Locate the cell with the specified text and output its [x, y] center coordinate. 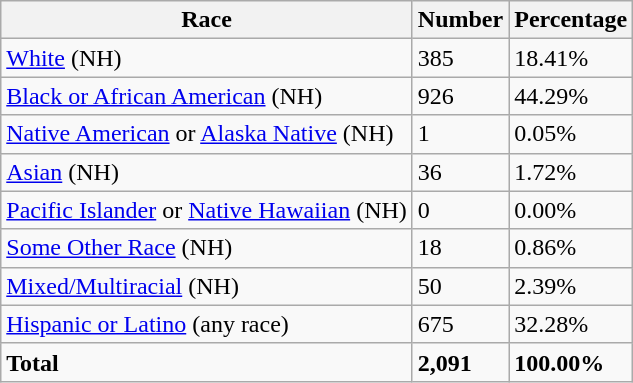
Native American or Alaska Native (NH) [207, 134]
Number [460, 20]
2.39% [571, 286]
Black or African American (NH) [207, 96]
675 [460, 324]
0.86% [571, 248]
50 [460, 286]
Race [207, 20]
Mixed/Multiracial (NH) [207, 286]
Total [207, 362]
18.41% [571, 58]
1.72% [571, 172]
2,091 [460, 362]
0 [460, 210]
Asian (NH) [207, 172]
Hispanic or Latino (any race) [207, 324]
926 [460, 96]
White (NH) [207, 58]
385 [460, 58]
18 [460, 248]
0.05% [571, 134]
36 [460, 172]
Some Other Race (NH) [207, 248]
0.00% [571, 210]
Percentage [571, 20]
Pacific Islander or Native Hawaiian (NH) [207, 210]
100.00% [571, 362]
1 [460, 134]
32.28% [571, 324]
44.29% [571, 96]
